Extract the (X, Y) coordinate from the center of the cell holding the provided text.  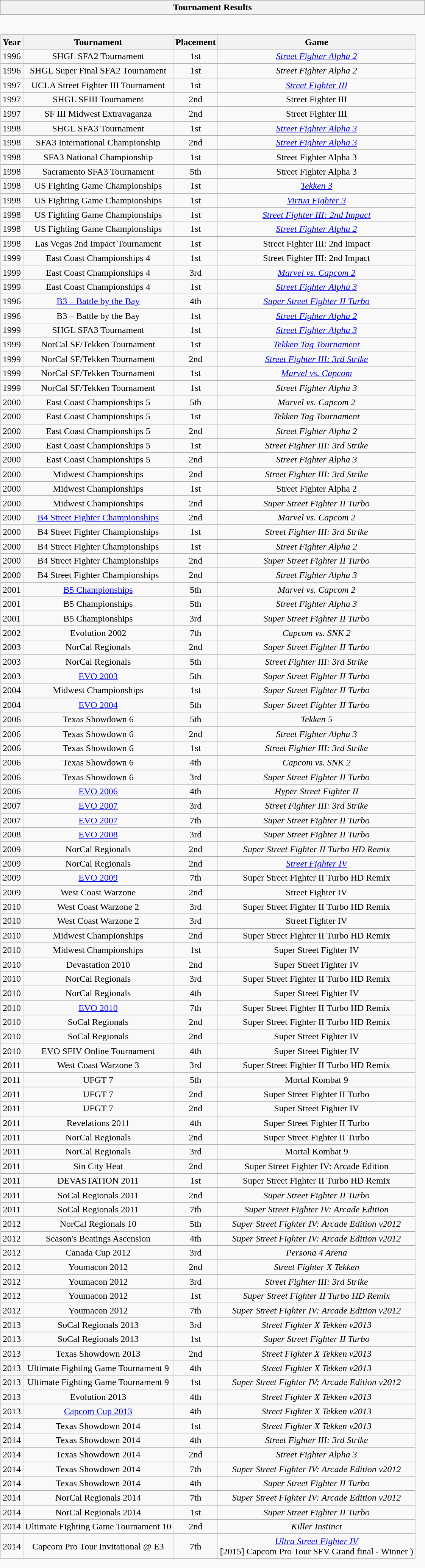
Evolution 2013 (98, 1397)
SFA3 National Championship (98, 157)
SF III Midwest Extravaganza (98, 114)
EVO 2003 (98, 676)
Sacramento SFA3 Tournament (98, 172)
Las Vegas 2nd Impact Tournament (98, 244)
Revelations 2011 (98, 1123)
Tekken 5 (317, 719)
Persona 4 Arena (317, 1253)
SHGL SFA2 Tournament (98, 56)
2008 (12, 835)
Tournament (98, 42)
Evolution 2002 (98, 633)
EVO 2009 (98, 878)
Capcom Pro Tour Invitational @ E3 (98, 1546)
Hyper Street Fighter II (317, 792)
Year (12, 42)
Tournament Results (212, 8)
UCLA Street Fighter III Tournament (98, 85)
Game (317, 42)
EVO 2010 (98, 1008)
EVO 2004 (98, 705)
SFA3 International Championship (98, 143)
SHGL Super Final SFA2 Tournament (98, 70)
DEVASTATION 2011 (98, 1181)
Ultimate Fighting Game Tournament 10 (98, 1527)
Capcom Cup 2013 (98, 1411)
Canada Cup 2012 (98, 1253)
Season's Beatings Ascension (98, 1238)
EVO 2008 (98, 835)
EVO 2006 (98, 792)
West Coast Warzone (98, 892)
2002 (12, 633)
Devastation 2010 (98, 964)
Virtua Fighter 3 (317, 200)
EVO SFIV Online Tournament (98, 1051)
Texas Showdown 2013 (98, 1354)
SHGL SFIII Tournament (98, 100)
West Coast Warzone 3 (98, 1065)
Marvel vs. Capcom (317, 373)
Sin City Heat (98, 1166)
Ultra Street Fighter IV[2015] Capcom Pro Tour SFV Grand final - Winner ) (317, 1546)
NorCal Regionals 10 (98, 1224)
Placement (195, 42)
Killer Instinct (317, 1527)
Tekken 3 (317, 186)
Street Fighter X Tekken (317, 1267)
